Find where the given text appears and provide that cell's center as [X, Y] coordinate. 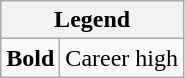
Legend [92, 20]
Career high [122, 58]
Bold [30, 58]
